Provide the [x, y] coordinate of the cell's center where the given text is located.  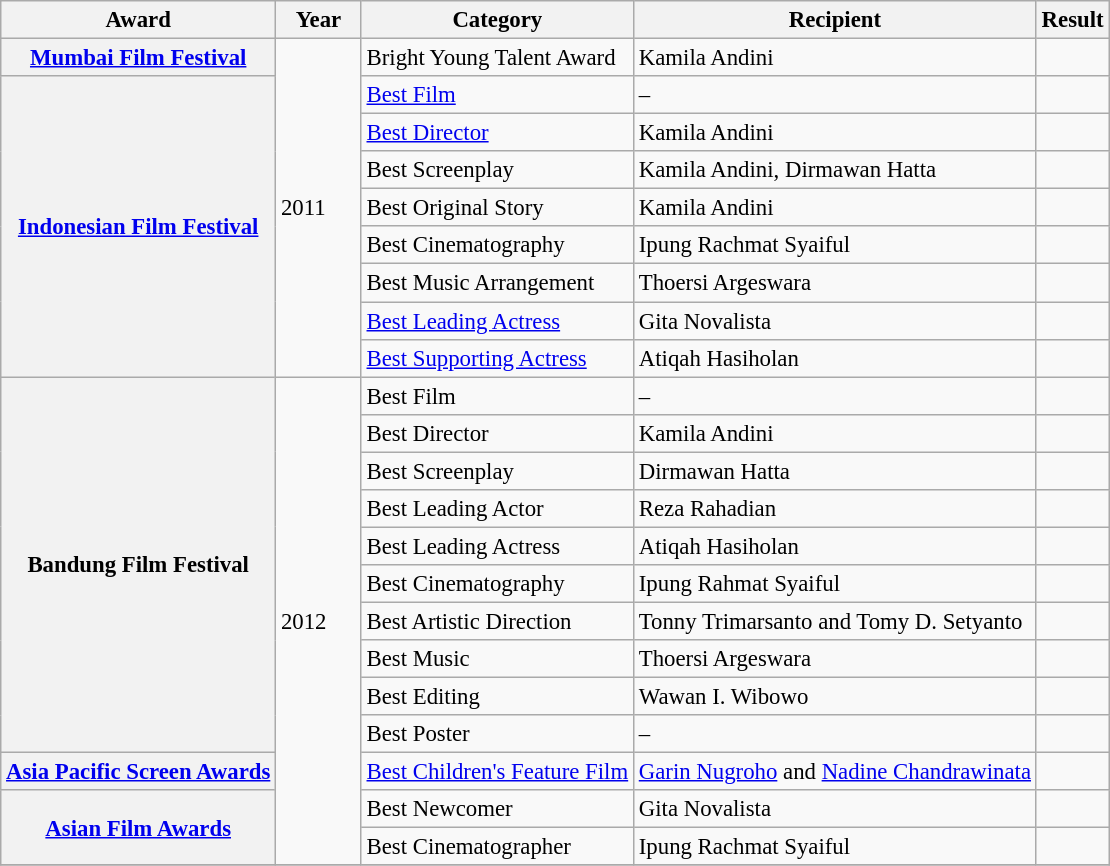
Best Supporting Actress [497, 358]
Result [1072, 20]
Best Children's Feature Film [497, 772]
Best Editing [497, 697]
Best Leading Actor [497, 509]
2011 [319, 208]
Ipung Rahmat Syaiful [834, 584]
Year [319, 20]
Wawan I. Wibowo [834, 697]
Tonny Trimarsanto and Tomy D. Setyanto [834, 621]
Best Music Arrangement [497, 283]
Mumbai Film Festival [138, 58]
Best Newcomer [497, 809]
Dirmawan Hatta [834, 471]
Award [138, 20]
Asian Film Awards [138, 828]
Best Original Story [497, 208]
Garin Nugroho and Nadine Chandrawinata [834, 772]
2012 [319, 622]
Best Poster [497, 734]
Recipient [834, 20]
Category [497, 20]
Bright Young Talent Award [497, 58]
Best Music [497, 659]
Reza Rahadian [834, 509]
Kamila Andini, Dirmawan Hatta [834, 170]
Bandung Film Festival [138, 565]
Asia Pacific Screen Awards [138, 772]
Best Artistic Direction [497, 621]
Indonesian Film Festival [138, 226]
Best Cinematographer [497, 847]
